Return the [X, Y] coordinate for the center point of the cell that contains the specified text.  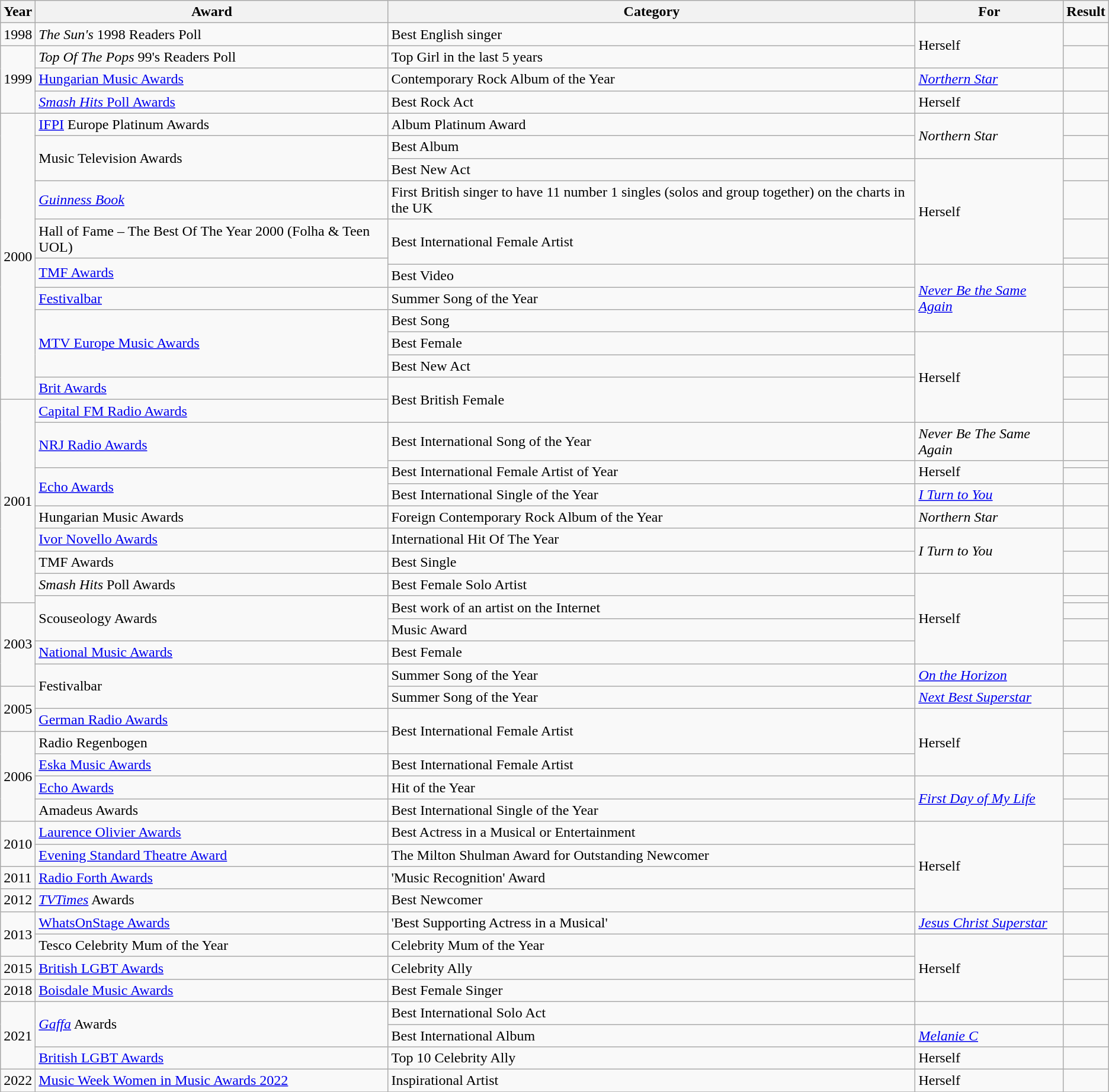
Radio Forth Awards [212, 878]
Album Platinum Award [652, 124]
Best International Solo Act [652, 1013]
Celebrity Ally [652, 968]
2018 [18, 990]
2015 [18, 968]
Best Female Singer [652, 990]
Best Single [652, 562]
The Sun's 1998 Readers Poll [212, 34]
Best English singer [652, 34]
International Hit Of The Year [652, 539]
2011 [18, 878]
Result [1086, 12]
2000 [18, 256]
Amadeus Awards [212, 810]
Contemporary Rock Album of the Year [652, 79]
Eska Music Awards [212, 765]
Ivor Novello Awards [212, 539]
2001 [18, 501]
NRJ Radio Awards [212, 445]
Best Rock Act [652, 102]
Brit Awards [212, 388]
Guinness Book [212, 200]
For [989, 12]
Music Television Awards [212, 158]
Celebrity Mum of the Year [652, 945]
Radio Regenbogen [212, 743]
Boisdale Music Awards [212, 990]
Year [18, 12]
Best Album [652, 147]
Best International Female Artist of Year [652, 472]
'Best Supporting Actress in a Musical' [652, 923]
Hit of the Year [652, 788]
Hall of Fame – The Best Of The Year 2000 (Folha & Teen UOL) [212, 238]
WhatsOnStage Awards [212, 923]
1999 [18, 79]
Best Actress in a Musical or Entertainment [652, 833]
Music Week Women in Music Awards 2022 [212, 1081]
2013 [18, 934]
2005 [18, 709]
Laurence Olivier Awards [212, 833]
Evening Standard Theatre Award [212, 855]
Top Girl in the last 5 years [652, 57]
IFPI Europe Platinum Awards [212, 124]
Gaffa Awards [212, 1024]
German Radio Awards [212, 720]
Best Female Solo Artist [652, 584]
Best International Song of the Year [652, 442]
Inspirational Artist [652, 1081]
2010 [18, 844]
Foreign Contemporary Rock Album of the Year [652, 517]
First Day of My Life [989, 799]
TVTimes Awards [212, 900]
Melanie C [989, 1036]
Never Be The Same Again [989, 442]
On the Horizon [989, 675]
Top Of The Pops 99's Readers Poll [212, 57]
Best Newcomer [652, 900]
Next Best Superstar [989, 698]
Music Award [652, 629]
Best International Album [652, 1036]
'Music Recognition' Award [652, 878]
Capital FM Radio Awards [212, 411]
Best Song [652, 321]
2021 [18, 1035]
MTV Europe Music Awards [212, 343]
1998 [18, 34]
Tesco Celebrity Mum of the Year [212, 945]
2012 [18, 900]
2003 [18, 644]
Best Video [652, 275]
Never Be the Same Again [989, 298]
Scouseology Awards [212, 618]
Best work of an artist on the Internet [652, 607]
National Music Awards [212, 652]
Category [652, 12]
Award [212, 12]
2022 [18, 1081]
Jesus Christ Superstar [989, 923]
First British singer to have 11 number 1 singles (solos and group together) on the charts in the UK [652, 200]
Top 10 Celebrity Ally [652, 1058]
The Milton Shulman Award for Outstanding Newcomer [652, 855]
2006 [18, 776]
Best British Female [652, 400]
